Detect which cell encompasses the target text, then output its (X, Y) center coordinate. 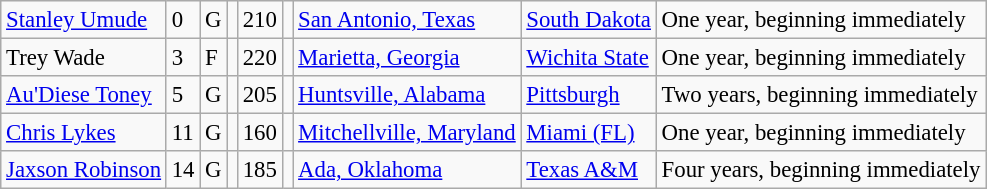
Mitchellville, Maryland (407, 133)
Four years, beginning immediately (820, 170)
205 (260, 95)
11 (182, 133)
Marietta, Georgia (407, 58)
3 (182, 58)
185 (260, 170)
160 (260, 133)
Ada, Oklahoma (407, 170)
Chris Lykes (84, 133)
South Dakota (588, 20)
Jaxson Robinson (84, 170)
210 (260, 20)
Au'Diese Toney (84, 95)
Trey Wade (84, 58)
Pittsburgh (588, 95)
San Antonio, Texas (407, 20)
0 (182, 20)
Wichita State (588, 58)
Miami (FL) (588, 133)
Huntsville, Alabama (407, 95)
Two years, beginning immediately (820, 95)
5 (182, 95)
Texas A&M (588, 170)
220 (260, 58)
Stanley Umude (84, 20)
14 (182, 170)
F (214, 58)
